For the text-containing cell, return its midpoint in (X, Y) coordinate format. 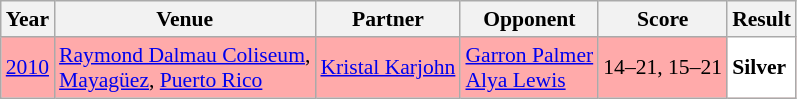
Year (28, 19)
Result (762, 19)
2010 (28, 68)
14–21, 15–21 (662, 68)
Silver (762, 68)
Raymond Dalmau Coliseum,Mayagüez, Puerto Rico (184, 68)
Partner (388, 19)
Kristal Karjohn (388, 68)
Score (662, 19)
Garron Palmer Alya Lewis (529, 68)
Opponent (529, 19)
Venue (184, 19)
